Determine the [x, y] coordinate at the center of the cell enclosing the given text.  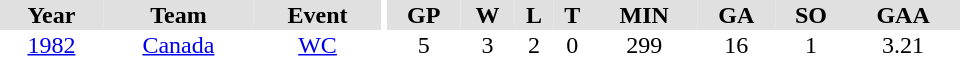
1 [812, 45]
GA [736, 15]
Event [318, 15]
MIN [644, 15]
3 [487, 45]
GAA [903, 15]
16 [736, 45]
Year [52, 15]
1982 [52, 45]
GP [424, 15]
L [534, 15]
5 [424, 45]
2 [534, 45]
299 [644, 45]
Canada [178, 45]
T [572, 15]
SO [812, 15]
W [487, 15]
3.21 [903, 45]
WC [318, 45]
Team [178, 15]
0 [572, 45]
